Scan for the cell matching the given text and deliver its [X, Y] coordinate at center. 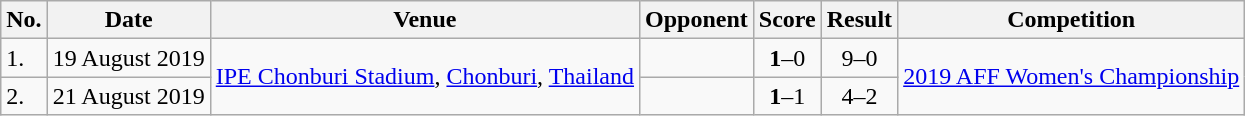
19 August 2019 [128, 58]
1–0 [787, 58]
2. [24, 96]
Competition [1072, 20]
Date [128, 20]
Score [787, 20]
21 August 2019 [128, 96]
1–1 [787, 96]
No. [24, 20]
IPE Chonburi Stadium, Chonburi, Thailand [424, 77]
2019 AFF Women's Championship [1072, 77]
Result [859, 20]
9–0 [859, 58]
4–2 [859, 96]
Opponent [697, 20]
1. [24, 58]
Venue [424, 20]
